Detect which cell encompasses the target text, then output its (x, y) center coordinate. 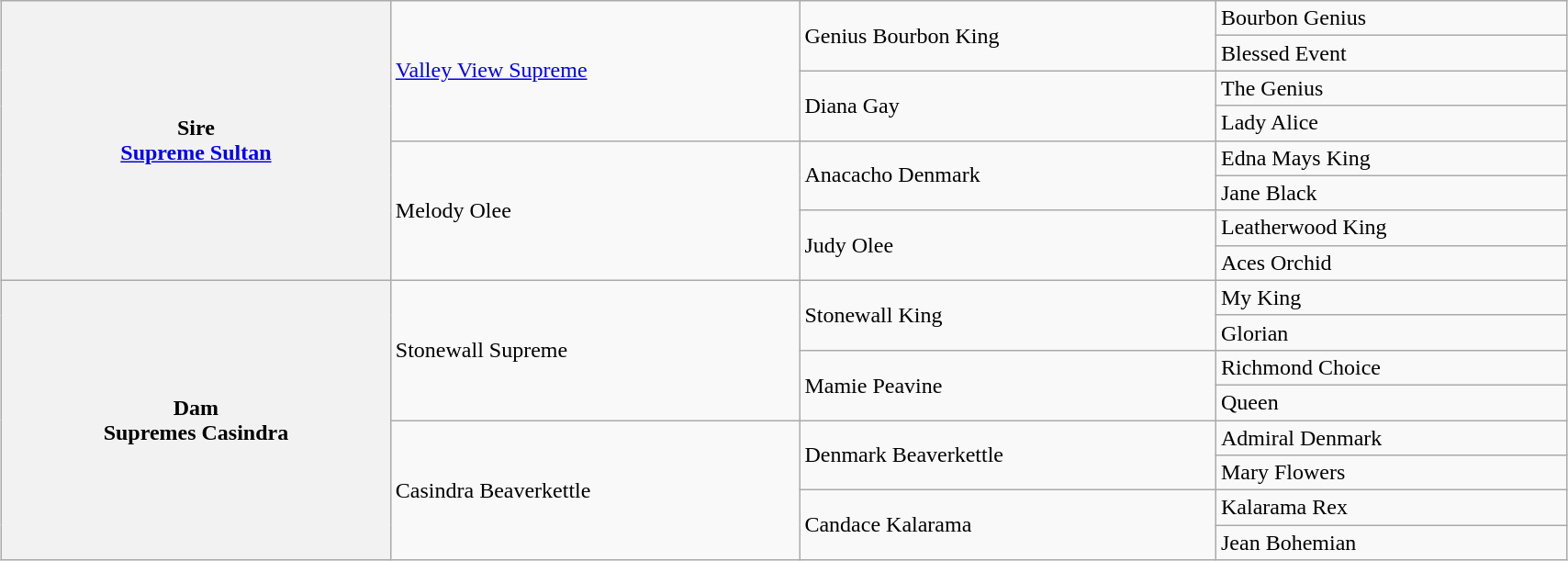
Richmond Choice (1391, 367)
Judy Olee (1008, 245)
Denmark Beaverkettle (1008, 455)
Stonewall King (1008, 315)
Stonewall Supreme (595, 350)
Candace Kalarama (1008, 525)
SireSupreme Sultan (196, 140)
The Genius (1391, 88)
Jane Black (1391, 193)
Jean Bohemian (1391, 543)
Aces Orchid (1391, 263)
Queen (1391, 402)
Leatherwood King (1391, 228)
Lady Alice (1391, 123)
Glorian (1391, 332)
DamSupremes Casindra (196, 420)
Bourbon Genius (1391, 18)
Melody Olee (595, 210)
Diana Gay (1008, 106)
Kalarama Rex (1391, 508)
Genius Bourbon King (1008, 36)
Admiral Denmark (1391, 438)
Edna Mays King (1391, 158)
Casindra Beaverkettle (595, 490)
Blessed Event (1391, 53)
Anacacho Denmark (1008, 175)
My King (1391, 297)
Mary Flowers (1391, 473)
Valley View Supreme (595, 71)
Mamie Peavine (1008, 385)
